Detect which cell encompasses the target text, then output its (x, y) center coordinate. 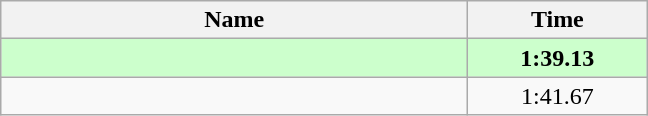
1:41.67 (558, 96)
1:39.13 (558, 58)
Time (558, 20)
Name (234, 20)
